Detect which cell encompasses the target text, then output its [x, y] center coordinate. 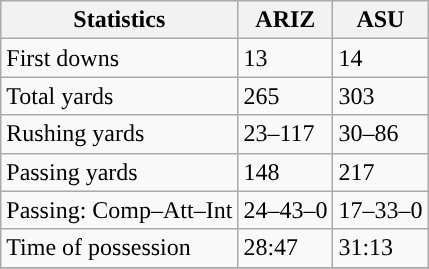
30–86 [380, 134]
265 [286, 96]
28:47 [286, 248]
24–43–0 [286, 210]
Passing: Comp–Att–Int [120, 210]
217 [380, 172]
Rushing yards [120, 134]
303 [380, 96]
14 [380, 58]
Total yards [120, 96]
ARIZ [286, 20]
ASU [380, 20]
17–33–0 [380, 210]
148 [286, 172]
13 [286, 58]
Time of possession [120, 248]
Passing yards [120, 172]
Statistics [120, 20]
23–117 [286, 134]
First downs [120, 58]
31:13 [380, 248]
